Capture the cell that displays the provided text and extract its (x, y) central coordinate. 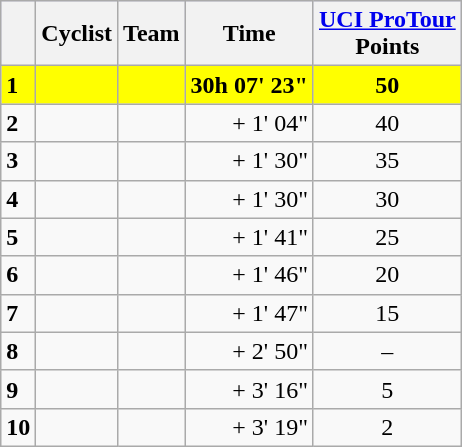
50 (387, 85)
6 (18, 275)
9 (18, 389)
+ 3' 19" (249, 427)
35 (387, 161)
20 (387, 275)
Team (152, 34)
30 (387, 199)
Cyclist (77, 34)
+ 1' 04" (249, 123)
Time (249, 34)
8 (18, 351)
+ 1' 47" (249, 313)
+ 1' 46" (249, 275)
3 (18, 161)
+ 2' 50" (249, 351)
+ 3' 16" (249, 389)
UCI ProTourPoints (387, 34)
1 (18, 85)
25 (387, 237)
4 (18, 199)
+ 1' 41" (249, 237)
30h 07' 23" (249, 85)
10 (18, 427)
– (387, 351)
15 (387, 313)
40 (387, 123)
7 (18, 313)
